Output the [X, Y] coordinate of the center of the cell containing the given text.  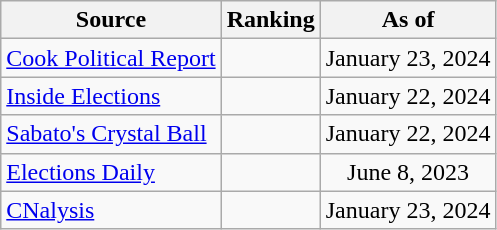
Source [111, 20]
June 8, 2023 [408, 172]
Sabato's Crystal Ball [111, 134]
Cook Political Report [111, 58]
Ranking [270, 20]
As of [408, 20]
Elections Daily [111, 172]
CNalysis [111, 210]
Inside Elections [111, 96]
